Pinpoint the cell where the given text exists, returning its (x, y) midpoint coordinate. 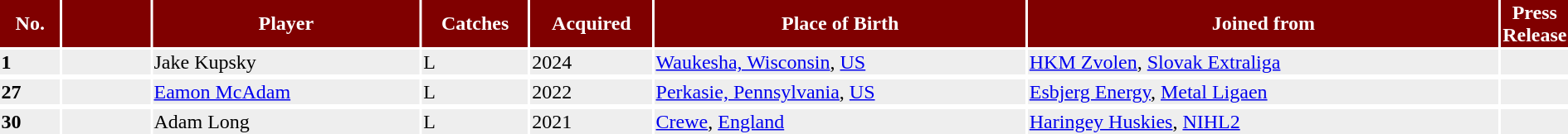
30 (30, 122)
Acquired (592, 23)
Perkasie, Pennsylvania, US (840, 92)
No. (30, 23)
Eamon McAdam (286, 92)
2022 (592, 92)
Haringey Huskies, NIHL2 (1263, 122)
Esbjerg Energy, Metal Ligaen (1263, 92)
HKM Zvolen, Slovak Extraliga (1263, 62)
Jake Kupsky (286, 62)
2021 (592, 122)
27 (30, 92)
Press Release (1535, 23)
2024 (592, 62)
Player (286, 23)
Catches (475, 23)
1 (30, 62)
Place of Birth (840, 23)
Waukesha, Wisconsin, US (840, 62)
Crewe, England (840, 122)
Joined from (1263, 23)
Adam Long (286, 122)
